For the text-containing cell, return its midpoint in (X, Y) coordinate format. 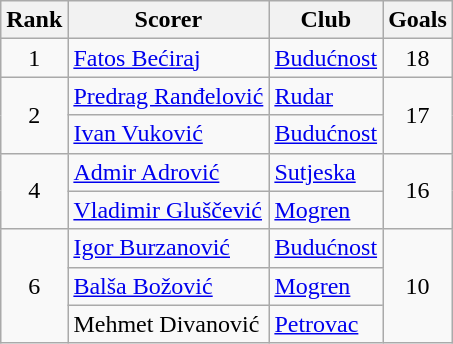
18 (418, 58)
Vladimir Gluščević (168, 210)
4 (34, 191)
1 (34, 58)
Rudar (326, 96)
6 (34, 286)
Predrag Ranđelović (168, 96)
Fatos Bećiraj (168, 58)
Petrovac (326, 324)
Ivan Vuković (168, 134)
16 (418, 191)
10 (418, 286)
Admir Adrović (168, 172)
Scorer (168, 20)
17 (418, 115)
Goals (418, 20)
2 (34, 115)
Rank (34, 20)
Club (326, 20)
Balša Božović (168, 286)
Igor Burzanović (168, 248)
Sutjeska (326, 172)
Mehmet Divanović (168, 324)
